For the text-containing cell, return its midpoint in (X, Y) coordinate format. 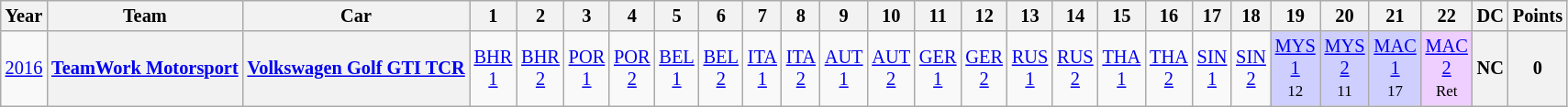
5 (676, 16)
BEL2 (721, 69)
22 (1447, 16)
15 (1122, 16)
11 (938, 16)
MYS211 (1345, 69)
10 (891, 16)
MYS112 (1296, 69)
ITA2 (801, 69)
17 (1213, 16)
BHR1 (494, 69)
POR2 (631, 69)
13 (1029, 16)
16 (1169, 16)
6 (721, 16)
14 (1075, 16)
RUS2 (1075, 69)
21 (1395, 16)
BEL1 (676, 69)
ITA1 (762, 69)
Volkswagen Golf GTI TCR (356, 69)
BHR2 (540, 69)
20 (1345, 16)
NC (1490, 69)
MAC2Ret (1447, 69)
POR1 (587, 69)
MAC117 (1395, 69)
DC (1490, 16)
1 (494, 16)
19 (1296, 16)
9 (844, 16)
2 (540, 16)
3 (587, 16)
THA1 (1122, 69)
4 (631, 16)
2016 (24, 69)
0 (1538, 69)
AUT1 (844, 69)
Car (356, 16)
RUS1 (1029, 69)
AUT2 (891, 69)
18 (1251, 16)
GER1 (938, 69)
12 (984, 16)
Team (145, 16)
TeamWork Motorsport (145, 69)
THA2 (1169, 69)
7 (762, 16)
Points (1538, 16)
8 (801, 16)
Year (24, 16)
GER2 (984, 69)
SIN2 (1251, 69)
SIN1 (1213, 69)
